Extract the [X, Y] coordinate from the center of the cell holding the provided text.  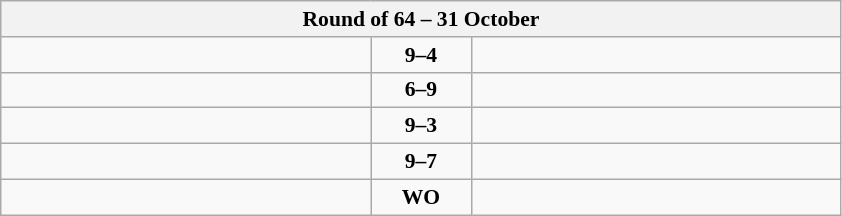
6–9 [421, 90]
9–7 [421, 162]
9–4 [421, 55]
WO [421, 197]
Round of 64 – 31 October [421, 19]
9–3 [421, 126]
